Capture the cell that displays the provided text and extract its [X, Y] central coordinate. 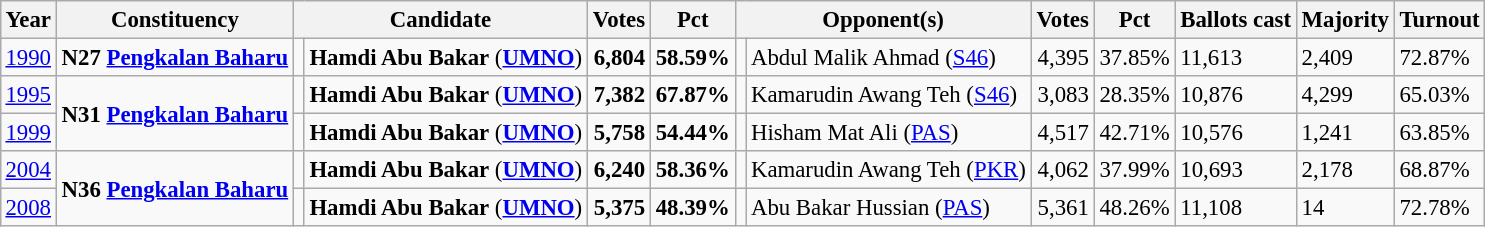
7,382 [618, 95]
Hisham Mat Ali (PAS) [889, 133]
68.87% [1440, 170]
2008 [28, 208]
4,517 [1062, 133]
N36 Pengkalan Baharu [174, 188]
2004 [28, 170]
54.44% [692, 133]
28.35% [1134, 95]
14 [1345, 208]
48.39% [692, 208]
Kamarudin Awang Teh (PKR) [889, 170]
1995 [28, 95]
11,613 [1236, 57]
4,299 [1345, 95]
58.36% [692, 170]
10,576 [1236, 133]
65.03% [1440, 95]
11,108 [1236, 208]
Year [28, 20]
10,876 [1236, 95]
3,083 [1062, 95]
72.87% [1440, 57]
5,375 [618, 208]
10,693 [1236, 170]
72.78% [1440, 208]
Ballots cast [1236, 20]
Abdul Malik Ahmad (S46) [889, 57]
37.99% [1134, 170]
1,241 [1345, 133]
2,178 [1345, 170]
N31 Pengkalan Baharu [174, 114]
Majority [1345, 20]
63.85% [1440, 133]
Abu Bakar Hussian (PAS) [889, 208]
5,361 [1062, 208]
N27 Pengkalan Baharu [174, 57]
4,062 [1062, 170]
48.26% [1134, 208]
Candidate [440, 20]
6,804 [618, 57]
Opponent(s) [883, 20]
Turnout [1440, 20]
Kamarudin Awang Teh (S46) [889, 95]
37.85% [1134, 57]
6,240 [618, 170]
5,758 [618, 133]
2,409 [1345, 57]
1990 [28, 57]
67.87% [692, 95]
Constituency [174, 20]
58.59% [692, 57]
4,395 [1062, 57]
1999 [28, 133]
42.71% [1134, 133]
